Locate the cell with the specified text and output its [X, Y] center coordinate. 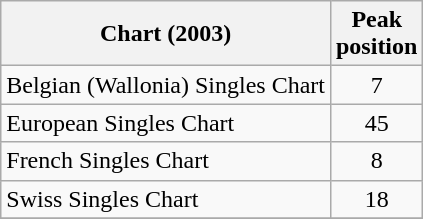
Swiss Singles Chart [166, 199]
Peakposition [376, 34]
Belgian (Wallonia) Singles Chart [166, 85]
45 [376, 123]
European Singles Chart [166, 123]
Chart (2003) [166, 34]
18 [376, 199]
8 [376, 161]
French Singles Chart [166, 161]
7 [376, 85]
